Output the (x, y) coordinate of the center of the cell containing the given text.  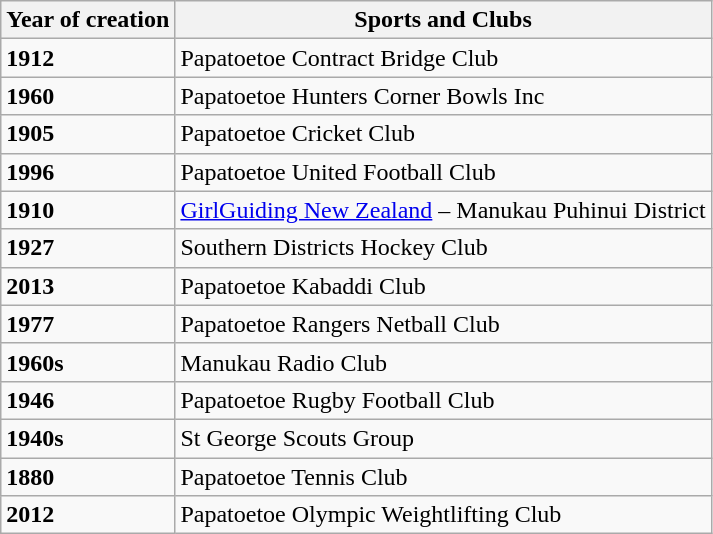
1996 (88, 172)
1946 (88, 400)
Papatoetoe Contract Bridge Club (443, 58)
Sports and Clubs (443, 20)
1910 (88, 210)
1977 (88, 324)
Manukau Radio Club (443, 362)
GirlGuiding New Zealand – Manukau Puhinui District (443, 210)
1960s (88, 362)
1880 (88, 477)
Year of creation (88, 20)
1960 (88, 96)
2013 (88, 286)
Papatoetoe Rugby Football Club (443, 400)
2012 (88, 515)
Papatoetoe Hunters Corner Bowls Inc (443, 96)
Papatoetoe Tennis Club (443, 477)
1912 (88, 58)
1940s (88, 438)
1905 (88, 134)
1927 (88, 248)
Papatoetoe Cricket Club (443, 134)
Papatoetoe Olympic Weightlifting Club (443, 515)
Papatoetoe United Football Club (443, 172)
St George Scouts Group (443, 438)
Papatoetoe Kabaddi Club (443, 286)
Papatoetoe Rangers Netball Club (443, 324)
Southern Districts Hockey Club (443, 248)
